Extract the (x, y) coordinate from the center of the cell holding the provided text.  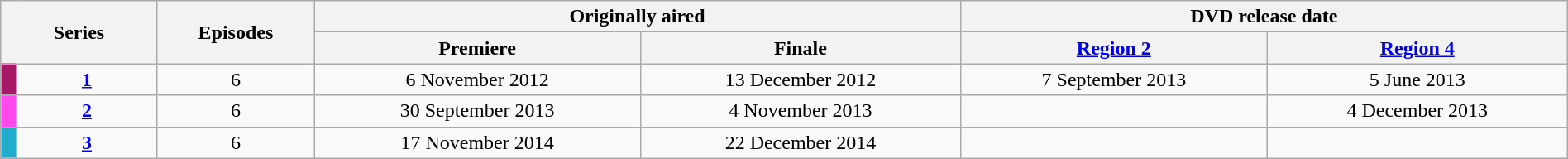
6 November 2012 (478, 79)
Region 4 (1417, 48)
2 (87, 111)
Originally aired (638, 17)
Series (79, 32)
Region 2 (1113, 48)
4 November 2013 (801, 111)
22 December 2014 (801, 142)
30 September 2013 (478, 111)
Finale (801, 48)
4 December 2013 (1417, 111)
Episodes (235, 32)
1 (87, 79)
13 December 2012 (801, 79)
5 June 2013 (1417, 79)
DVD release date (1264, 17)
17 November 2014 (478, 142)
3 (87, 142)
Premiere (478, 48)
7 September 2013 (1113, 79)
